Find where the given text appears and provide that cell's center as [x, y] coordinate. 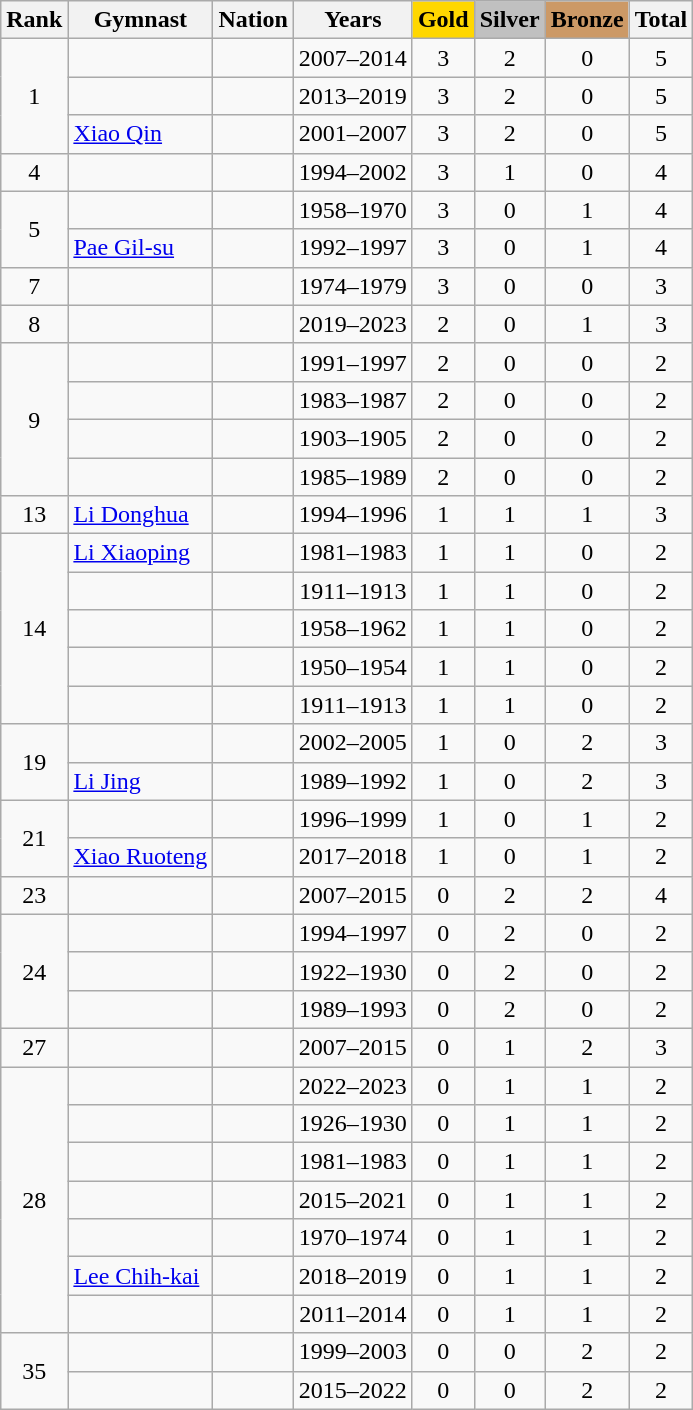
2011–2014 [352, 1314]
2019–2023 [352, 324]
2022–2023 [352, 1085]
1983–1987 [352, 400]
1994–1997 [352, 933]
24 [34, 971]
1974–1979 [352, 286]
28 [34, 1199]
2007–2014 [352, 58]
Li Donghua [140, 515]
Xiao Qin [140, 134]
Silver [510, 20]
1992–1997 [352, 248]
1996–1999 [352, 819]
Rank [34, 20]
2018–2019 [352, 1276]
2015–2021 [352, 1200]
27 [34, 1047]
14 [34, 629]
1950–1954 [352, 667]
Total [661, 20]
1985–1989 [352, 477]
Pae Gil-su [140, 248]
13 [34, 515]
23 [34, 895]
1989–1993 [352, 1009]
7 [34, 286]
Xiao Ruoteng [140, 857]
1994–2002 [352, 172]
Gymnast [140, 20]
2017–2018 [352, 857]
19 [34, 762]
1999–2003 [352, 1352]
1958–1962 [352, 629]
Lee Chih-kai [140, 1276]
2002–2005 [352, 743]
1989–1992 [352, 781]
1922–1930 [352, 971]
8 [34, 324]
2013–2019 [352, 96]
Li Xiaoping [140, 553]
1970–1974 [352, 1238]
1926–1930 [352, 1124]
Gold [443, 20]
1991–1997 [352, 362]
9 [34, 419]
Bronze [587, 20]
2015–2022 [352, 1390]
Nation [253, 20]
2001–2007 [352, 134]
1903–1905 [352, 438]
35 [34, 1371]
1958–1970 [352, 210]
Li Jing [140, 781]
21 [34, 838]
1994–1996 [352, 515]
Years [352, 20]
